Locate the cell with the specified text and output its [X, Y] center coordinate. 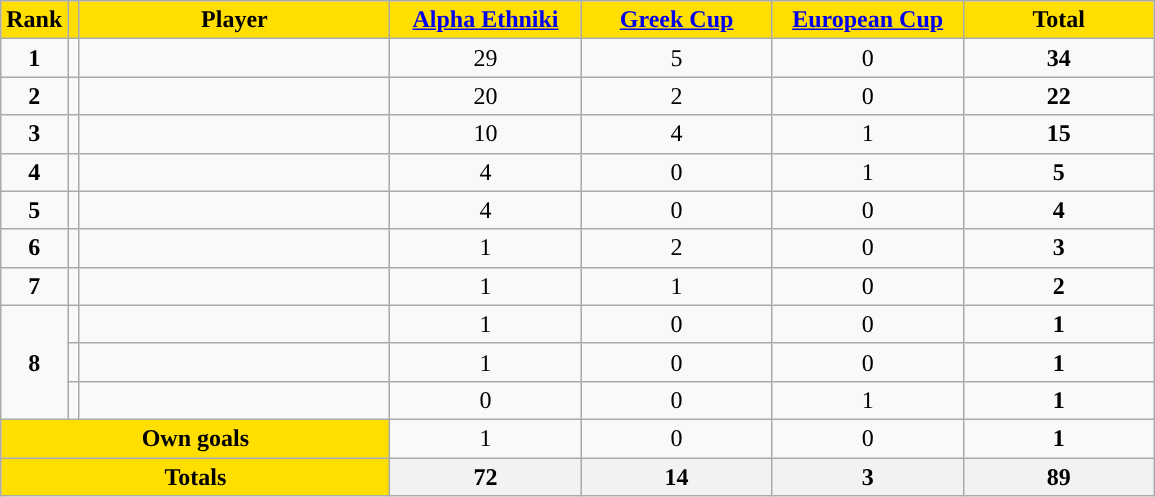
20 [486, 96]
Totals [196, 477]
Own goals [196, 438]
Total [1058, 20]
72 [486, 477]
6 [34, 248]
Player [234, 20]
22 [1058, 96]
8 [34, 362]
14 [676, 477]
89 [1058, 477]
Greek Cup [676, 20]
10 [486, 134]
Rank [34, 20]
7 [34, 286]
34 [1058, 58]
15 [1058, 134]
European Cup [868, 20]
29 [486, 58]
Alpha Ethniki [486, 20]
